Detect which cell encompasses the target text, then output its (x, y) center coordinate. 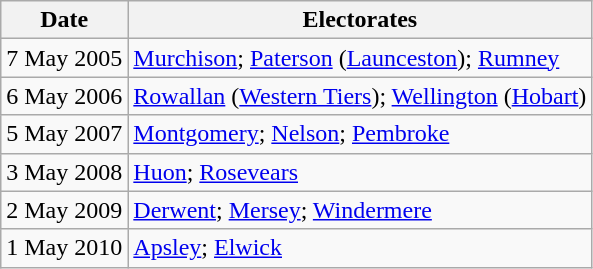
Electorates (360, 20)
6 May 2006 (64, 96)
Montgomery; Nelson; Pembroke (360, 134)
Rowallan (Western Tiers); Wellington (Hobart) (360, 96)
Murchison; Paterson (Launceston); Rumney (360, 58)
1 May 2010 (64, 248)
Date (64, 20)
Derwent; Mersey; Windermere (360, 210)
Huon; Rosevears (360, 172)
2 May 2009 (64, 210)
5 May 2007 (64, 134)
7 May 2005 (64, 58)
Apsley; Elwick (360, 248)
3 May 2008 (64, 172)
